Locate the cell with the specified text and output its [X, Y] center coordinate. 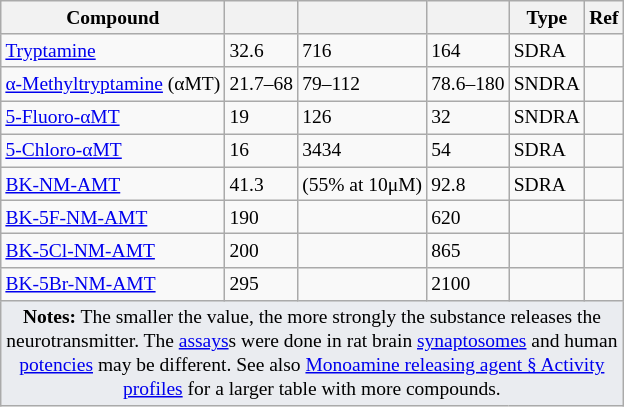
32.6 [262, 50]
Tryptamine [113, 50]
126 [362, 118]
200 [262, 250]
32 [468, 118]
BK-5Br-NM-AMT [113, 284]
54 [468, 150]
295 [262, 284]
5-Chloro-αMT [113, 150]
Compound [113, 18]
78.6–180 [468, 84]
716 [362, 50]
Ref [604, 18]
BK-5F-NM-AMT [113, 216]
3434 [362, 150]
5-Fluoro-αMT [113, 118]
865 [468, 250]
164 [468, 50]
19 [262, 118]
190 [262, 216]
21.7–68 [262, 84]
2100 [468, 284]
Type [546, 18]
α-Methyltryptamine (αMT) [113, 84]
41.3 [262, 184]
620 [468, 216]
92.8 [468, 184]
(55% at 10μM) [362, 184]
79–112 [362, 84]
BK-5Cl-NM-AMT [113, 250]
16 [262, 150]
BK-NM-AMT [113, 184]
